Find where the given text appears and provide that cell's center as [X, Y] coordinate. 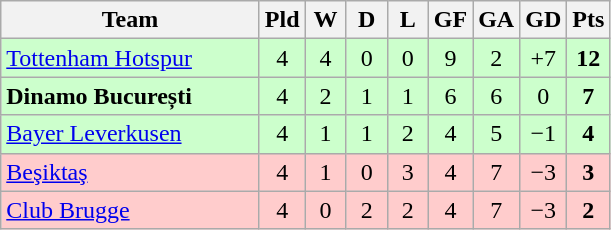
9 [450, 58]
L [408, 20]
D [366, 20]
Dinamo București [130, 96]
Pld [282, 20]
W [326, 20]
GD [544, 20]
−1 [544, 134]
Club Brugge [130, 210]
5 [496, 134]
Tottenham Hotspur [130, 58]
Bayer Leverkusen [130, 134]
GF [450, 20]
Beşiktaş [130, 172]
+7 [544, 58]
Team [130, 20]
12 [588, 58]
Pts [588, 20]
GA [496, 20]
